Determine the [X, Y] coordinate at the center of the cell enclosing the given text.  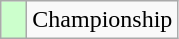
Championship [102, 20]
